Return [x, y] of the center of cell containing provided text 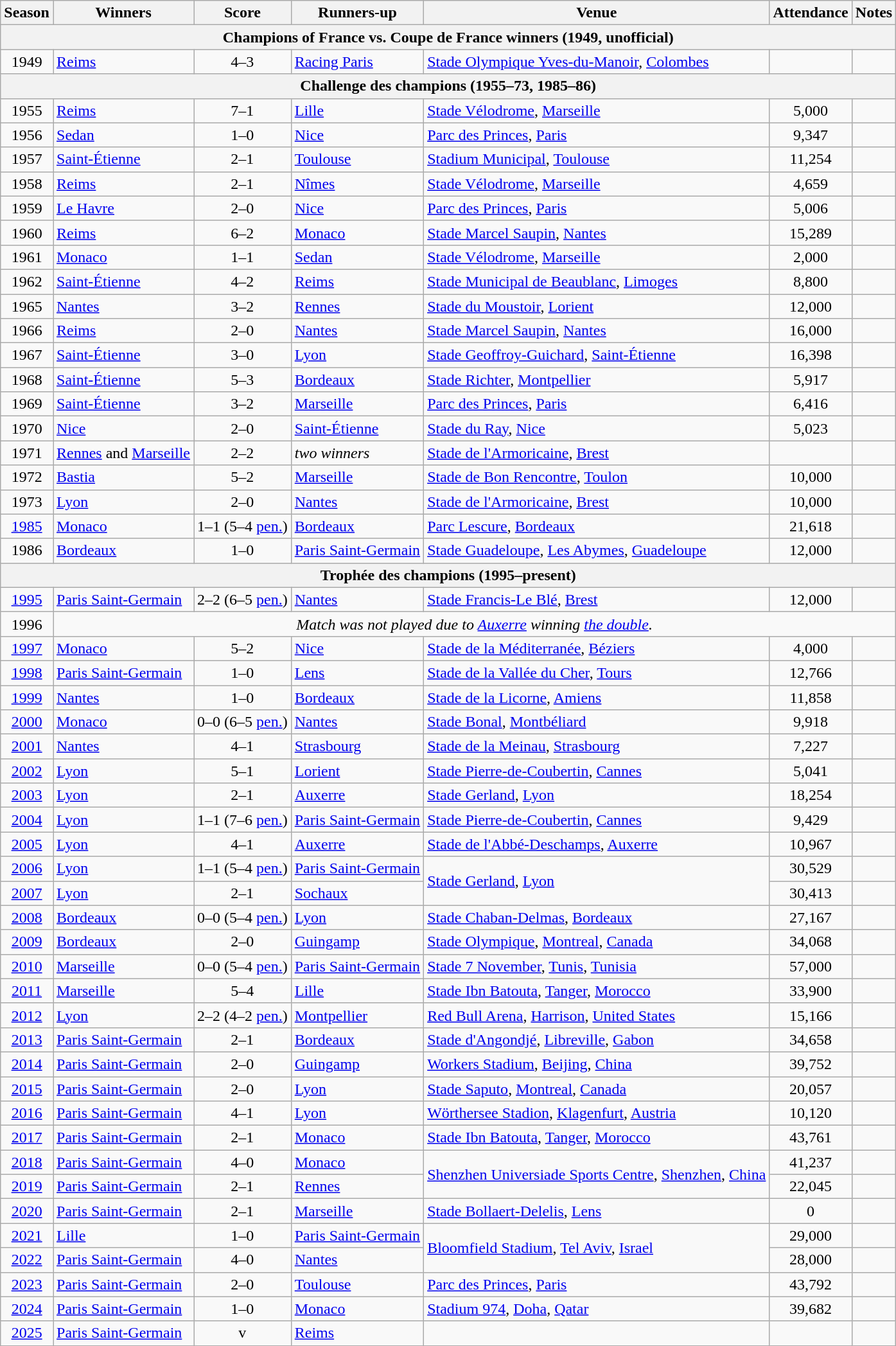
1966 [27, 331]
15,289 [811, 233]
2020 [27, 1211]
12,766 [811, 673]
1955 [27, 111]
Stade de la Licorne, Amiens [597, 697]
Stade du Moustoir, Lorient [597, 306]
Stade de la Meinau, Strasbourg [597, 747]
Parc Lescure, Bordeaux [597, 526]
27,167 [811, 917]
2023 [27, 1284]
5–1 [243, 771]
22,045 [811, 1187]
Stade Bonal, Montbéliard [597, 722]
Stade Francis-Le Blé, Brest [597, 599]
4,000 [811, 648]
Score [243, 13]
2011 [27, 991]
2021 [27, 1235]
2010 [27, 966]
34,658 [811, 1040]
2002 [27, 771]
7–1 [243, 111]
28,000 [811, 1260]
43,761 [811, 1138]
2019 [27, 1187]
2024 [27, 1309]
4–2 [243, 281]
Rennes and Marseille [123, 453]
1998 [27, 673]
21,618 [811, 526]
Stade Richter, Montpellier [597, 380]
2016 [27, 1113]
1986 [27, 551]
Bastia [123, 477]
39,752 [811, 1064]
Attendance [811, 13]
16,398 [811, 355]
Stade d'Angondjé, Libreville, Gabon [597, 1040]
Stade du Ray, Nice [597, 429]
1–1 [243, 257]
1972 [27, 477]
5,000 [811, 111]
2004 [27, 820]
Stade Bollaert-Delelis, Lens [597, 1211]
Stade de la Vallée du Cher, Tours [597, 673]
1965 [27, 306]
Challenge des champions (1955–73, 1985–86) [448, 86]
1970 [27, 429]
Stade Municipal de Beaublanc, Limoges [597, 281]
Stade Olympique Yves-du-Manoir, Colombes [597, 62]
2022 [27, 1260]
30,529 [811, 869]
Stadium Municipal, Toulouse [597, 159]
Shenzhen Universiade Sports Centre, Shenzhen, China [597, 1174]
39,682 [811, 1309]
15,166 [811, 1015]
Bloomfield Stadium, Tel Aviv, Israel [597, 1248]
3–0 [243, 355]
Notes [874, 13]
v [243, 1333]
5,006 [811, 208]
two winners [357, 453]
2000 [27, 722]
Workers Stadium, Beijing, China [597, 1064]
Stade Geoffroy-Guichard, Saint-Étienne [597, 355]
41,237 [811, 1162]
2006 [27, 869]
Stade de l'Abbé-Deschamps, Auxerre [597, 844]
2–2 [243, 453]
Nîmes [357, 184]
2017 [27, 1138]
1961 [27, 257]
9,918 [811, 722]
1949 [27, 62]
1967 [27, 355]
Lorient [357, 771]
10,120 [811, 1113]
1999 [27, 697]
Match was not played due to Auxerre winning the double. [474, 624]
57,000 [811, 966]
5,041 [811, 771]
Season [27, 13]
Stadium 974, Doha, Qatar [597, 1309]
Champions of France vs. Coupe de France winners (1949, unofficial) [448, 37]
4,659 [811, 184]
Stade de la Méditerranée, Béziers [597, 648]
1–1 (7–6 pen.) [243, 820]
33,900 [811, 991]
Trophée des champions (1995–present) [448, 575]
9,347 [811, 135]
1959 [27, 208]
8,800 [811, 281]
0–0 (6–5 pen.) [243, 722]
2003 [27, 795]
Montpellier [357, 1015]
Strasbourg [357, 747]
Stade 7 November, Tunis, Tunisia [597, 966]
1957 [27, 159]
34,068 [811, 942]
Lens [357, 673]
5–4 [243, 991]
2005 [27, 844]
1971 [27, 453]
0 [811, 1211]
1973 [27, 502]
11,858 [811, 697]
2007 [27, 893]
2025 [27, 1333]
1995 [27, 599]
1985 [27, 526]
16,000 [811, 331]
2014 [27, 1064]
Red Bull Arena, Harrison, United States [597, 1015]
2,000 [811, 257]
Stade Chaban-Delmas, Bordeaux [597, 917]
2001 [27, 747]
6,416 [811, 404]
11,254 [811, 159]
7,227 [811, 747]
Winners [123, 13]
1958 [27, 184]
Sochaux [357, 893]
1960 [27, 233]
20,057 [811, 1089]
2012 [27, 1015]
2018 [27, 1162]
5–3 [243, 380]
10,967 [811, 844]
43,792 [811, 1284]
30,413 [811, 893]
5,023 [811, 429]
1997 [27, 648]
5,917 [811, 380]
2–2 (4–2 pen.) [243, 1015]
Venue [597, 13]
1996 [27, 624]
2009 [27, 942]
9,429 [811, 820]
29,000 [811, 1235]
Racing Paris [357, 62]
Stade de Bon Rencontre, Toulon [597, 477]
Le Havre [123, 208]
4–3 [243, 62]
2008 [27, 917]
6–2 [243, 233]
Stade Guadeloupe, Les Abymes, Guadeloupe [597, 551]
Runners-up [357, 13]
Stade Saputo, Montreal, Canada [597, 1089]
1968 [27, 380]
Stade Olympique, Montreal, Canada [597, 942]
Wörthersee Stadion, Klagenfurt, Austria [597, 1113]
1962 [27, 281]
2015 [27, 1089]
18,254 [811, 795]
2–2 (6–5 pen.) [243, 599]
1956 [27, 135]
1969 [27, 404]
2013 [27, 1040]
